Find where the given text appears and provide that cell's center as (x, y) coordinate. 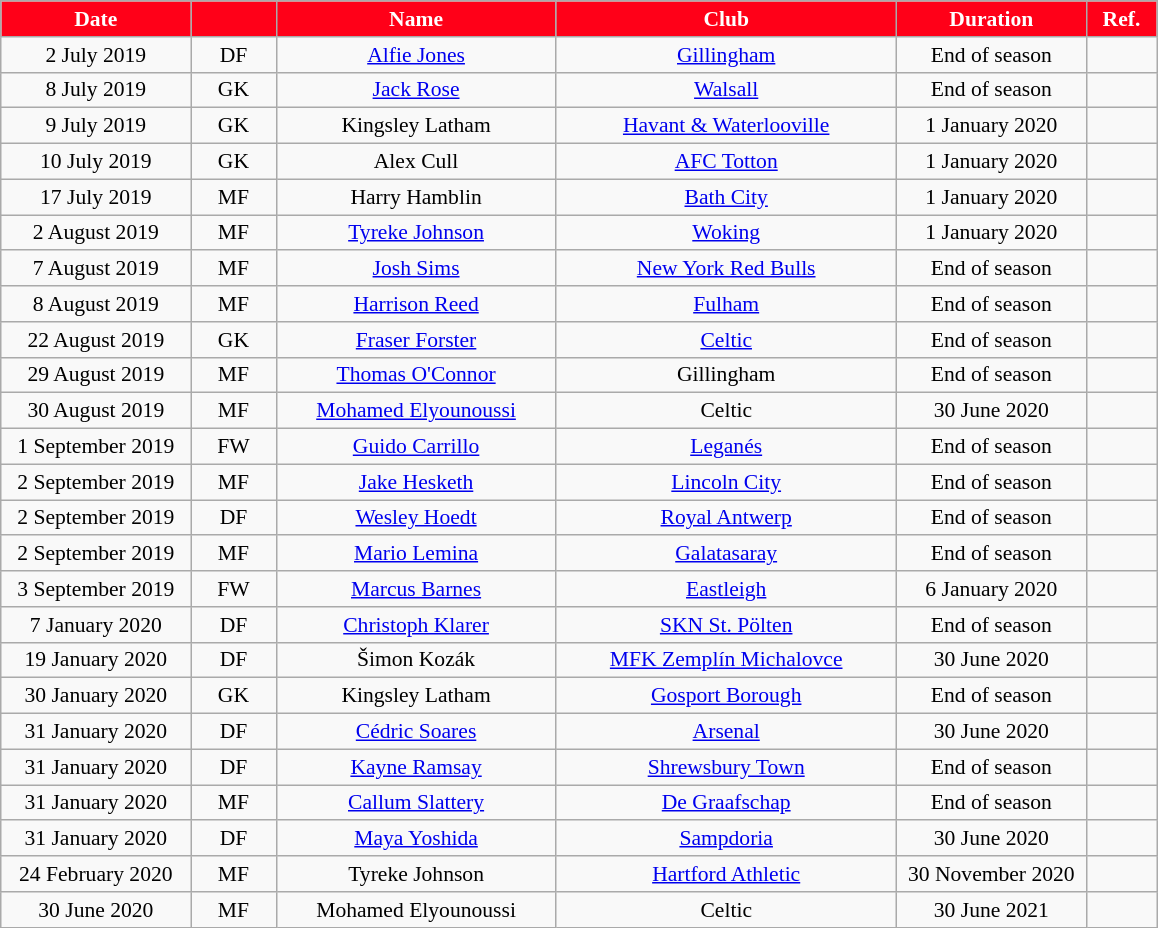
30 January 2020 (96, 696)
7 January 2020 (96, 625)
8 July 2019 (96, 90)
Cédric Soares (416, 732)
Eastleigh (726, 589)
30 November 2020 (991, 874)
9 July 2019 (96, 126)
SKN St. Pölten (726, 625)
Maya Yoshida (416, 839)
MFK Zemplín Michalovce (726, 660)
Guido Carrillo (416, 447)
8 August 2019 (96, 304)
Havant & Waterlooville (726, 126)
Bath City (726, 197)
Alfie Jones (416, 55)
Wesley Hoedt (416, 518)
1 September 2019 (96, 447)
22 August 2019 (96, 340)
Callum Slattery (416, 803)
Gosport Borough (726, 696)
24 February 2020 (96, 874)
17 July 2019 (96, 197)
Fulham (726, 304)
2 July 2019 (96, 55)
Thomas O'Connor (416, 375)
Galatasaray (726, 554)
Kayne Ramsay (416, 767)
7 August 2019 (96, 269)
Woking (726, 233)
Marcus Barnes (416, 589)
Arsenal (726, 732)
Mario Lemina (416, 554)
Lincoln City (726, 482)
2 August 2019 (96, 233)
Harry Hamblin (416, 197)
29 August 2019 (96, 375)
Hartford Athletic (726, 874)
Shrewsbury Town (726, 767)
De Graafschap (726, 803)
Duration (991, 19)
Harrison Reed (416, 304)
Ref. (1121, 19)
Name (416, 19)
30 June 2021 (991, 910)
Walsall (726, 90)
Jake Hesketh (416, 482)
Fraser Forster (416, 340)
Leganés (726, 447)
Šimon Kozák (416, 660)
Christoph Klarer (416, 625)
10 July 2019 (96, 162)
Date (96, 19)
Sampdoria (726, 839)
19 January 2020 (96, 660)
3 September 2019 (96, 589)
30 August 2019 (96, 411)
Royal Antwerp (726, 518)
Jack Rose (416, 90)
Club (726, 19)
Josh Sims (416, 269)
Alex Cull (416, 162)
AFC Totton (726, 162)
New York Red Bulls (726, 269)
6 January 2020 (991, 589)
